Capture the cell that displays the provided text and extract its [X, Y] central coordinate. 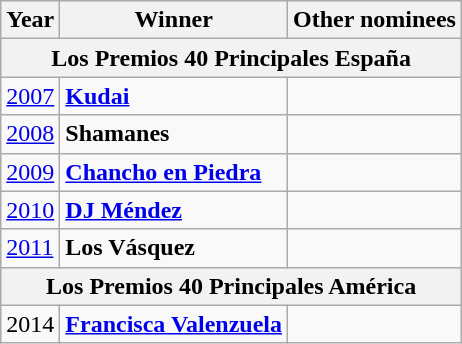
Los Premios 40 Principales España [232, 58]
Winner [174, 20]
Other nominees [375, 20]
Los Vásquez [174, 248]
Year [30, 20]
2011 [30, 248]
Shamanes [174, 134]
2014 [30, 324]
DJ Méndez [174, 210]
2010 [30, 210]
Kudai [174, 96]
2009 [30, 172]
Francisca Valenzuela [174, 324]
Los Premios 40 Principales América [232, 286]
Chancho en Piedra [174, 172]
2008 [30, 134]
2007 [30, 96]
